Pinpoint the cell where the given text exists, returning its [X, Y] midpoint coordinate. 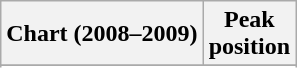
Chart (2008–2009) [102, 34]
Peakposition [249, 34]
